Find where the given text appears and provide that cell's center as (X, Y) coordinate. 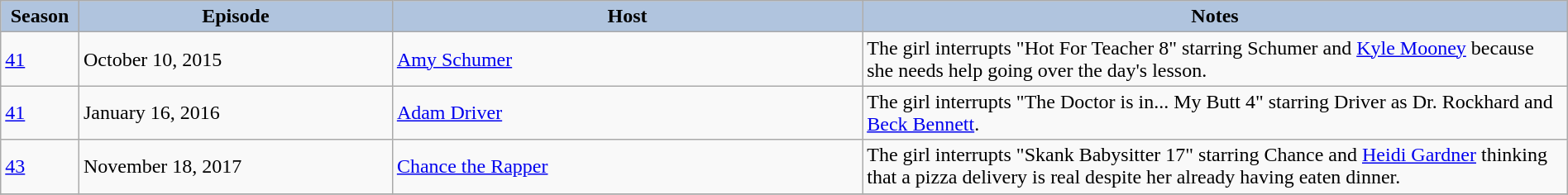
The girl interrupts "Hot For Teacher 8" starring Schumer and Kyle Mooney because she needs help going over the day's lesson. (1216, 59)
Notes (1216, 17)
October 10, 2015 (235, 59)
The girl interrupts "The Doctor is in... My Butt 4" starring Driver as Dr. Rockhard and Beck Bennett. (1216, 112)
Adam Driver (627, 112)
Amy Schumer (627, 59)
November 18, 2017 (235, 167)
Season (40, 17)
43 (40, 167)
Chance the Rapper (627, 167)
January 16, 2016 (235, 112)
Episode (235, 17)
Host (627, 17)
